Detect which cell encompasses the target text, then output its [X, Y] center coordinate. 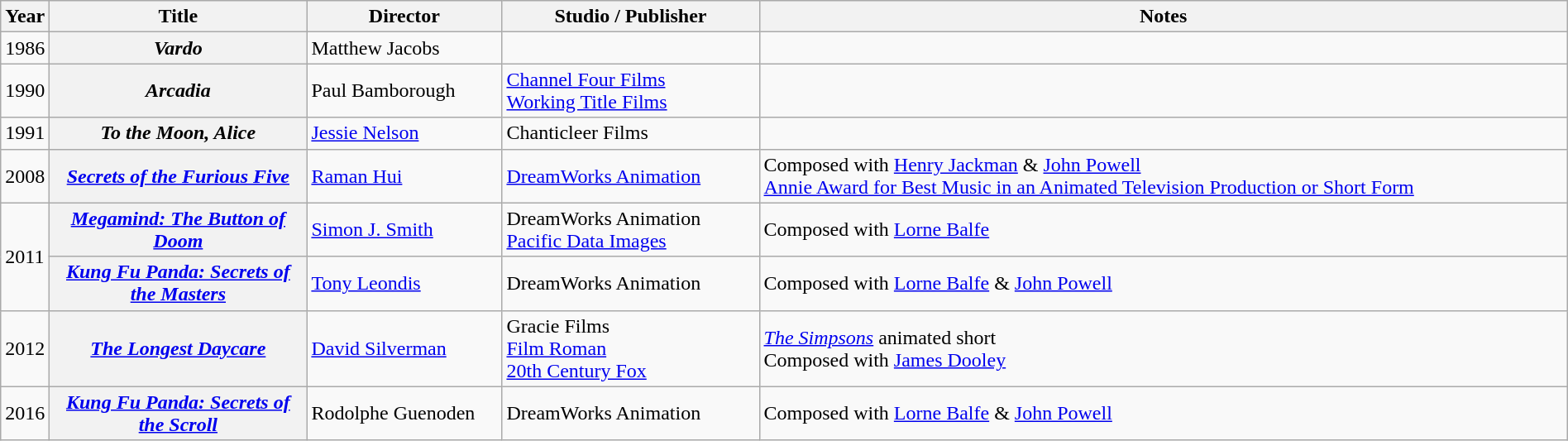
Director [404, 17]
Composed with Henry Jackman & John PowellAnnie Award for Best Music in an Animated Television Production or Short Form [1163, 175]
Secrets of the Furious Five [179, 175]
DreamWorks AnimationPacific Data Images [630, 230]
Kung Fu Panda: Secrets of the Scroll [179, 414]
Vardo [179, 48]
Jessie Nelson [404, 133]
Arcadia [179, 91]
Rodolphe Guenoden [404, 414]
David Silverman [404, 348]
2008 [25, 175]
2012 [25, 348]
Composed with Lorne Balfe [1163, 230]
To the Moon, Alice [179, 133]
Year [25, 17]
1986 [25, 48]
Kung Fu Panda: Secrets of the Masters [179, 283]
2011 [25, 256]
Title [179, 17]
Simon J. Smith [404, 230]
The Longest Daycare [179, 348]
Tony Leondis [404, 283]
Megamind: The Button of Doom [179, 230]
Gracie FilmsFilm Roman20th Century Fox [630, 348]
Raman Hui [404, 175]
2016 [25, 414]
Studio / Publisher [630, 17]
1991 [25, 133]
Channel Four FilmsWorking Title Films [630, 91]
1990 [25, 91]
Matthew Jacobs [404, 48]
The Simpsons animated shortComposed with James Dooley [1163, 348]
Paul Bamborough [404, 91]
Notes [1163, 17]
Chanticleer Films [630, 133]
